Return (x, y) of the center of cell containing provided text 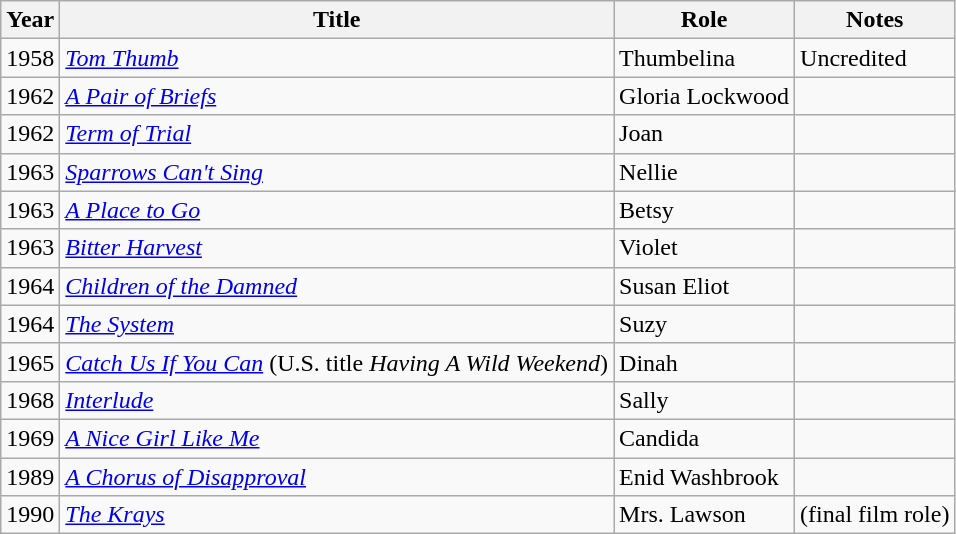
Mrs. Lawson (704, 515)
Enid Washbrook (704, 477)
1990 (30, 515)
Joan (704, 134)
A Place to Go (337, 210)
The Krays (337, 515)
1958 (30, 58)
Term of Trial (337, 134)
1968 (30, 400)
A Pair of Briefs (337, 96)
Title (337, 20)
Violet (704, 248)
Year (30, 20)
1969 (30, 438)
Nellie (704, 172)
Candida (704, 438)
Interlude (337, 400)
Role (704, 20)
Sparrows Can't Sing (337, 172)
Catch Us If You Can (U.S. title Having A Wild Weekend) (337, 362)
Tom Thumb (337, 58)
Bitter Harvest (337, 248)
Dinah (704, 362)
1989 (30, 477)
Suzy (704, 324)
Betsy (704, 210)
Susan Eliot (704, 286)
Children of the Damned (337, 286)
1965 (30, 362)
Uncredited (875, 58)
Gloria Lockwood (704, 96)
Thumbelina (704, 58)
A Nice Girl Like Me (337, 438)
Notes (875, 20)
The System (337, 324)
Sally (704, 400)
(final film role) (875, 515)
A Chorus of Disapproval (337, 477)
